Capture the cell that displays the provided text and extract its [X, Y] central coordinate. 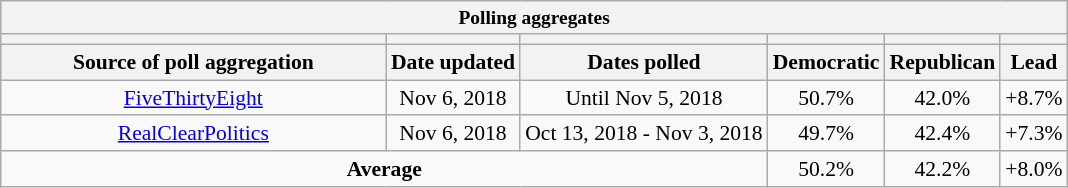
+8.7% [1034, 98]
Date updated [453, 62]
FiveThirtyEight [194, 98]
+7.3% [1034, 134]
+8.0% [1034, 169]
Republican [943, 62]
Source of poll aggregation [194, 62]
RealClearPolitics [194, 134]
Average [384, 169]
49.7% [826, 134]
Lead [1034, 62]
Polling aggregates [534, 18]
Oct 13, 2018 - Nov 3, 2018 [644, 134]
Democratic [826, 62]
50.7% [826, 98]
42.4% [943, 134]
Dates polled [644, 62]
Until Nov 5, 2018 [644, 98]
42.0% [943, 98]
50.2% [826, 169]
42.2% [943, 169]
